Identify which cell holds the provided text, then report its [x, y] central coordinate. 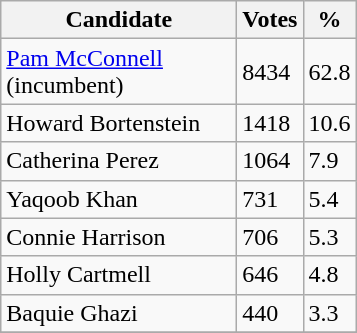
731 [270, 199]
1064 [270, 161]
4.8 [330, 275]
Connie Harrison [119, 237]
5.4 [330, 199]
Catherina Perez [119, 161]
5.3 [330, 237]
7.9 [330, 161]
Votes [270, 20]
706 [270, 237]
Holly Cartmell [119, 275]
% [330, 20]
Yaqoob Khan [119, 199]
8434 [270, 72]
1418 [270, 123]
646 [270, 275]
3.3 [330, 313]
Baquie Ghazi [119, 313]
Pam McConnell (incumbent) [119, 72]
Howard Bortenstein [119, 123]
440 [270, 313]
Candidate [119, 20]
10.6 [330, 123]
62.8 [330, 72]
